Determine the [x, y] coordinate at the center of the cell enclosing the given text.  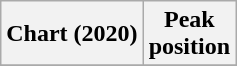
Peakposition [189, 34]
Chart (2020) [72, 34]
